For the text-containing cell, return its midpoint in (X, Y) coordinate format. 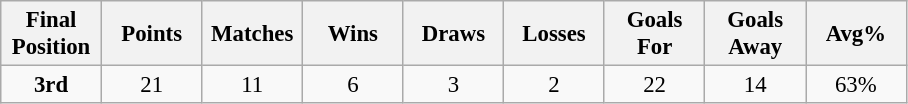
3rd (52, 85)
Wins (354, 34)
22 (654, 85)
11 (252, 85)
6 (354, 85)
Matches (252, 34)
Points (152, 34)
63% (856, 85)
Losses (554, 34)
3 (454, 85)
Final Position (52, 34)
21 (152, 85)
Draws (454, 34)
14 (756, 85)
Avg% (856, 34)
Goals For (654, 34)
Goals Away (756, 34)
2 (554, 85)
